Identify which cell holds the provided text, then report its (x, y) central coordinate. 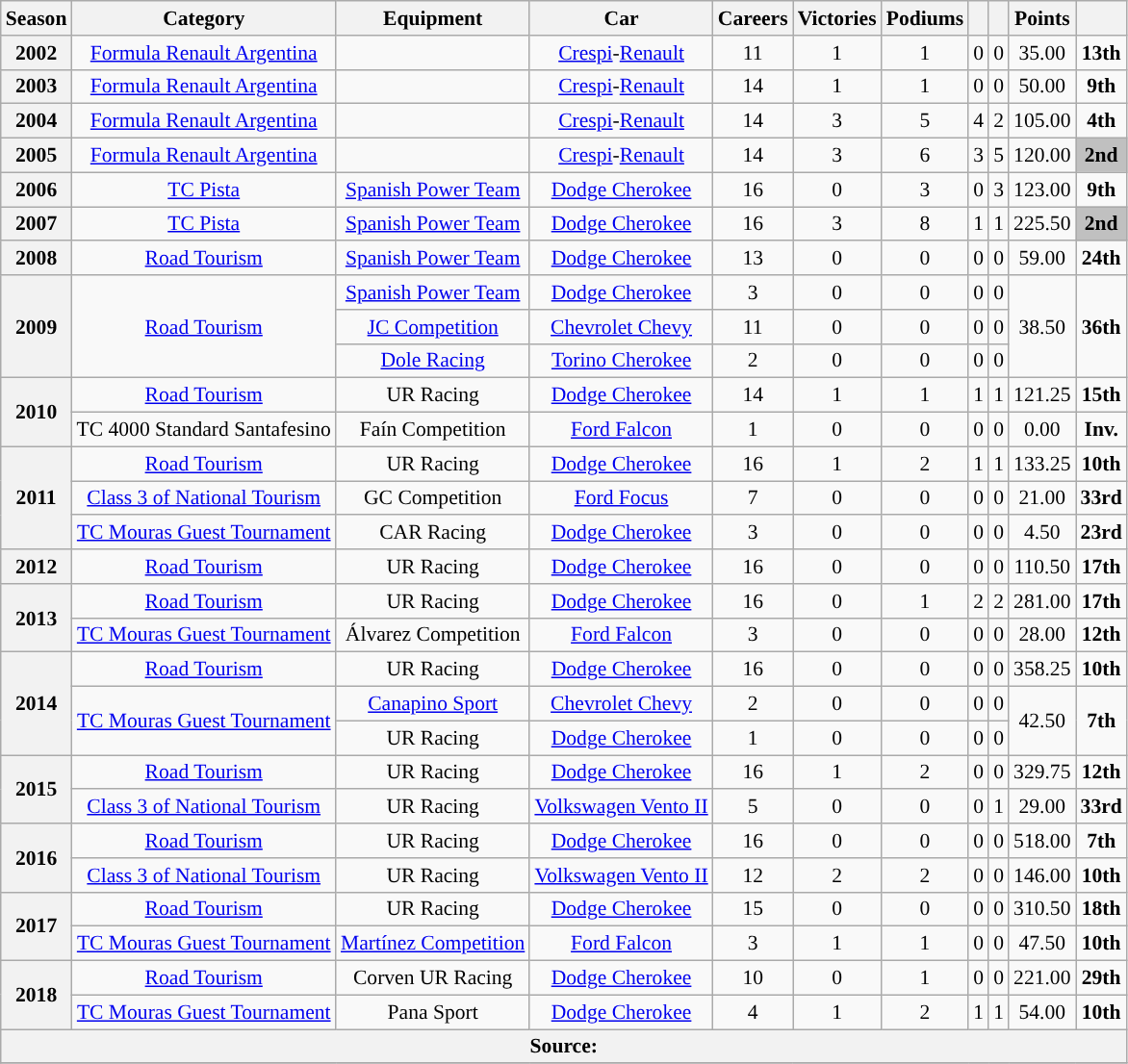
47.50 (1041, 944)
221.00 (1041, 978)
146.00 (1041, 875)
24th (1101, 259)
7 (753, 498)
Álvarez Competition (433, 635)
2013 (37, 618)
2018 (37, 995)
13th (1101, 53)
Inv. (1101, 430)
Pana Sport (433, 1012)
2010 (37, 412)
4.50 (1041, 533)
15th (1101, 395)
59.00 (1041, 259)
2007 (37, 224)
310.50 (1041, 909)
Points (1041, 18)
Canapino Sport (433, 704)
54.00 (1041, 1012)
Corven UR Racing (433, 978)
329.75 (1041, 773)
23rd (1101, 533)
35.00 (1041, 53)
Podiums (926, 18)
38.50 (1041, 327)
0.00 (1041, 430)
105.00 (1041, 121)
120.00 (1041, 156)
2008 (37, 259)
Torino Cherokee (621, 361)
518.00 (1041, 841)
2003 (37, 87)
Faín Competition (433, 430)
Dole Racing (433, 361)
281.00 (1041, 601)
GC Competition (433, 498)
8 (926, 224)
Martínez Competition (433, 944)
2002 (37, 53)
358.25 (1041, 670)
42.50 (1041, 722)
225.50 (1041, 224)
2012 (37, 567)
2015 (37, 789)
29.00 (1041, 807)
TC 4000 Standard Santafesino (204, 430)
Equipment (433, 18)
CAR Racing (433, 533)
2011 (37, 498)
18th (1101, 909)
12 (753, 875)
6 (926, 156)
50.00 (1041, 87)
Source: (564, 1047)
15 (753, 909)
JC Competition (433, 327)
110.50 (1041, 567)
2017 (37, 925)
2004 (37, 121)
28.00 (1041, 635)
2016 (37, 858)
2005 (37, 156)
21.00 (1041, 498)
121.25 (1041, 395)
Careers (753, 18)
10 (753, 978)
13 (753, 259)
Car (621, 18)
2006 (37, 190)
Ford Focus (621, 498)
Category (204, 18)
2009 (37, 327)
123.00 (1041, 190)
29th (1101, 978)
4th (1101, 121)
Season (37, 18)
Victories (837, 18)
2014 (37, 704)
36th (1101, 327)
133.25 (1041, 464)
